Return the (x, y) coordinate for the center point of the cell that contains the specified text.  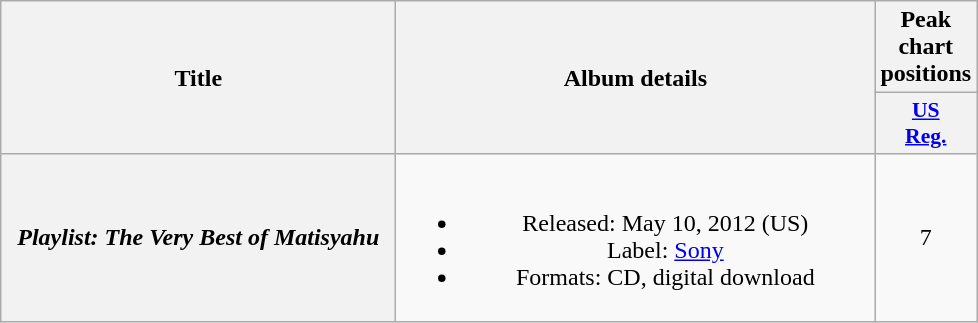
Title (198, 78)
7 (926, 238)
Peak chart positions (926, 47)
USReg. (926, 124)
Released: May 10, 2012 (US)Label: SonyFormats: CD, digital download (636, 238)
Playlist: The Very Best of Matisyahu (198, 238)
Album details (636, 78)
